Output the [x, y] coordinate of the center of the cell containing the given text.  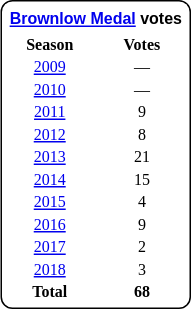
3 [142, 270]
21 [142, 157]
2009 [50, 67]
2010 [50, 90]
Season [50, 44]
2018 [50, 270]
2011 [50, 112]
2014 [50, 180]
2 [142, 247]
2012 [50, 134]
Total [50, 292]
2013 [50, 157]
68 [142, 292]
2016 [50, 224]
15 [142, 180]
4 [142, 202]
Votes [142, 44]
2015 [50, 202]
2017 [50, 247]
8 [142, 134]
Brownlow Medal votes [96, 18]
